Detect which cell encompasses the target text, then output its [X, Y] center coordinate. 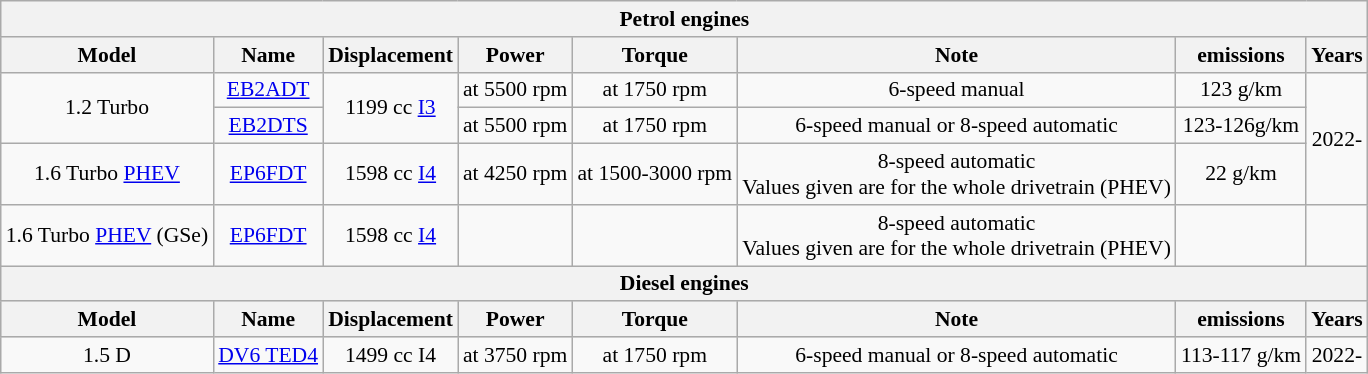
EB2ADT [268, 90]
22 g/km [1241, 174]
1.5 D [107, 355]
123-126g/km [1241, 126]
1.6 Turbo PHEV [107, 174]
6-speed manual [956, 90]
113-117 g/km [1241, 355]
DV6 TED4 [268, 355]
Petrol engines [684, 19]
1199 cc I3 [390, 108]
1499 cc I4 [390, 355]
at 4250 rpm [515, 174]
1.6 Turbo PHEV (GSe) [107, 236]
EB2DTS [268, 126]
at 3750 rpm [515, 355]
at 1500-3000 rpm [654, 174]
1.2 Turbo [107, 108]
123 g/km [1241, 90]
Diesel engines [684, 284]
